Identify which cell holds the provided text, then report its (x, y) central coordinate. 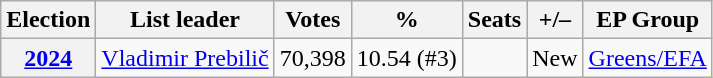
70,398 (312, 58)
2024 (48, 58)
Seats (494, 20)
Election (48, 20)
+/– (555, 20)
Greens/EFA (648, 58)
EP Group (648, 20)
Vladimir Prebilič (185, 58)
List leader (185, 20)
Votes (312, 20)
10.54 (#3) (406, 58)
New (555, 58)
% (406, 20)
